Locate the cell with the specified text and output its [X, Y] center coordinate. 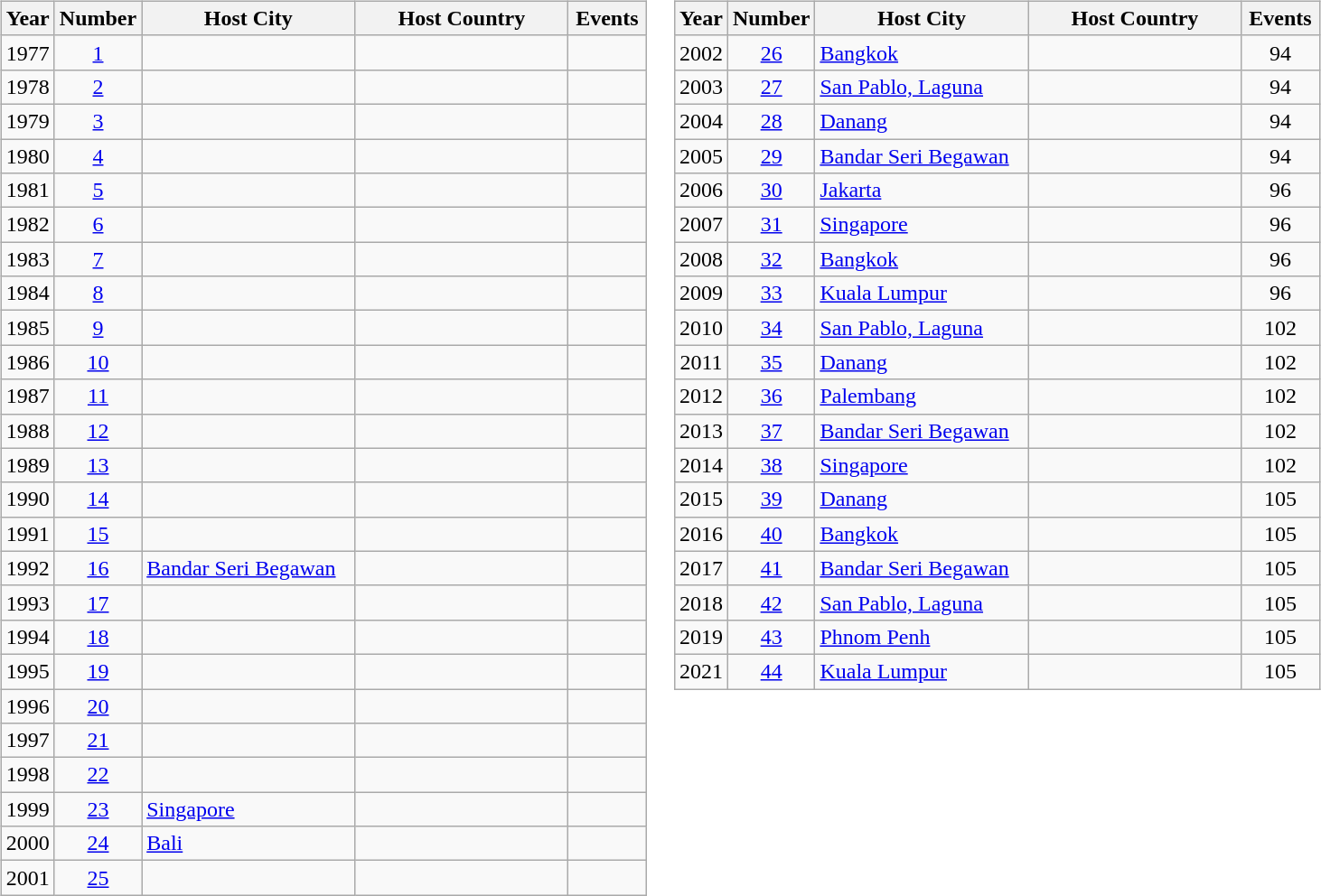
Phnom Penh [922, 637]
2007 [701, 225]
2006 [701, 191]
25 [98, 878]
39 [771, 499]
6 [98, 225]
2012 [701, 397]
1989 [27, 465]
28 [771, 121]
2002 [701, 52]
2019 [701, 637]
2017 [701, 568]
1996 [27, 705]
1993 [27, 602]
2003 [701, 87]
23 [98, 809]
12 [98, 431]
1984 [27, 294]
13 [98, 465]
30 [771, 191]
1991 [27, 534]
1988 [27, 431]
16 [98, 568]
2005 [701, 156]
8 [98, 294]
19 [98, 671]
15 [98, 534]
1980 [27, 156]
1997 [27, 741]
1995 [27, 671]
Bali [248, 844]
24 [98, 844]
1987 [27, 397]
7 [98, 259]
40 [771, 534]
1994 [27, 637]
4 [98, 156]
1978 [27, 87]
2018 [701, 602]
1977 [27, 52]
1998 [27, 775]
17 [98, 602]
3 [98, 121]
Palembang [922, 397]
1985 [27, 328]
1983 [27, 259]
2 [98, 87]
1979 [27, 121]
37 [771, 431]
35 [771, 362]
22 [98, 775]
42 [771, 602]
41 [771, 568]
2016 [701, 534]
1 [98, 52]
5 [98, 191]
32 [771, 259]
38 [771, 465]
1990 [27, 499]
2004 [701, 121]
1992 [27, 568]
44 [771, 671]
1981 [27, 191]
2011 [701, 362]
34 [771, 328]
36 [771, 397]
2013 [701, 431]
2010 [701, 328]
Jakarta [922, 191]
31 [771, 225]
26 [771, 52]
2021 [701, 671]
1999 [27, 809]
20 [98, 705]
1982 [27, 225]
21 [98, 741]
27 [771, 87]
18 [98, 637]
11 [98, 397]
2014 [701, 465]
14 [98, 499]
29 [771, 156]
2015 [701, 499]
33 [771, 294]
2008 [701, 259]
2000 [27, 844]
9 [98, 328]
43 [771, 637]
2009 [701, 294]
2001 [27, 878]
10 [98, 362]
1986 [27, 362]
